From the cell containing the given text, extract its center point as [x, y] coordinate. 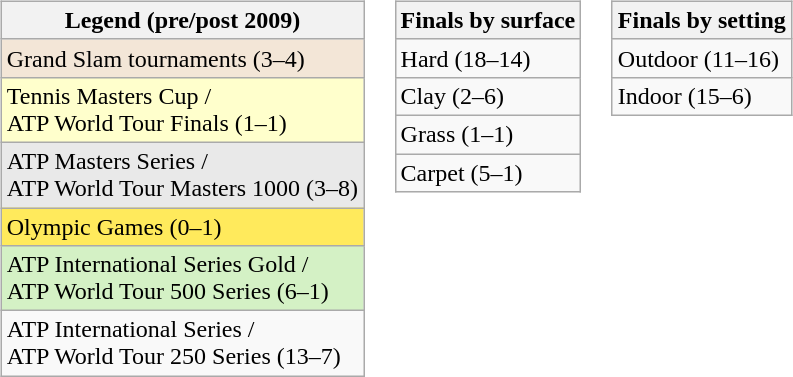
ATP International Series / ATP World Tour 250 Series (13–7) [182, 344]
Finals by surface [488, 20]
Legend (pre/post 2009) [182, 20]
ATP International Series Gold / ATP World Tour 500 Series (6–1) [182, 278]
Grass (1–1) [488, 134]
Tennis Masters Cup / ATP World Tour Finals (1–1) [182, 110]
Hard (18–14) [488, 58]
Indoor (15–6) [702, 96]
Clay (2–6) [488, 96]
Finals by setting [702, 20]
Carpet (5–1) [488, 173]
Olympic Games (0–1) [182, 227]
Outdoor (11–16) [702, 58]
ATP Masters Series / ATP World Tour Masters 1000 (3–8) [182, 174]
Grand Slam tournaments (3–4) [182, 58]
